Extract the (x, y) coordinate from the center of the cell holding the provided text.  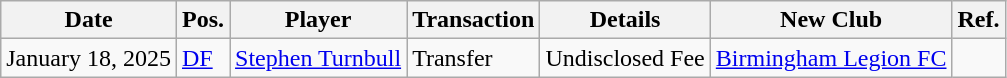
Pos. (202, 20)
Date (89, 20)
Ref. (978, 20)
Undisclosed Fee (625, 58)
January 18, 2025 (89, 58)
Transaction (474, 20)
New Club (831, 20)
Stephen Turnbull (318, 58)
DF (202, 58)
Birmingham Legion FC (831, 58)
Transfer (474, 58)
Details (625, 20)
Player (318, 20)
